Detect which cell encompasses the target text, then output its [x, y] center coordinate. 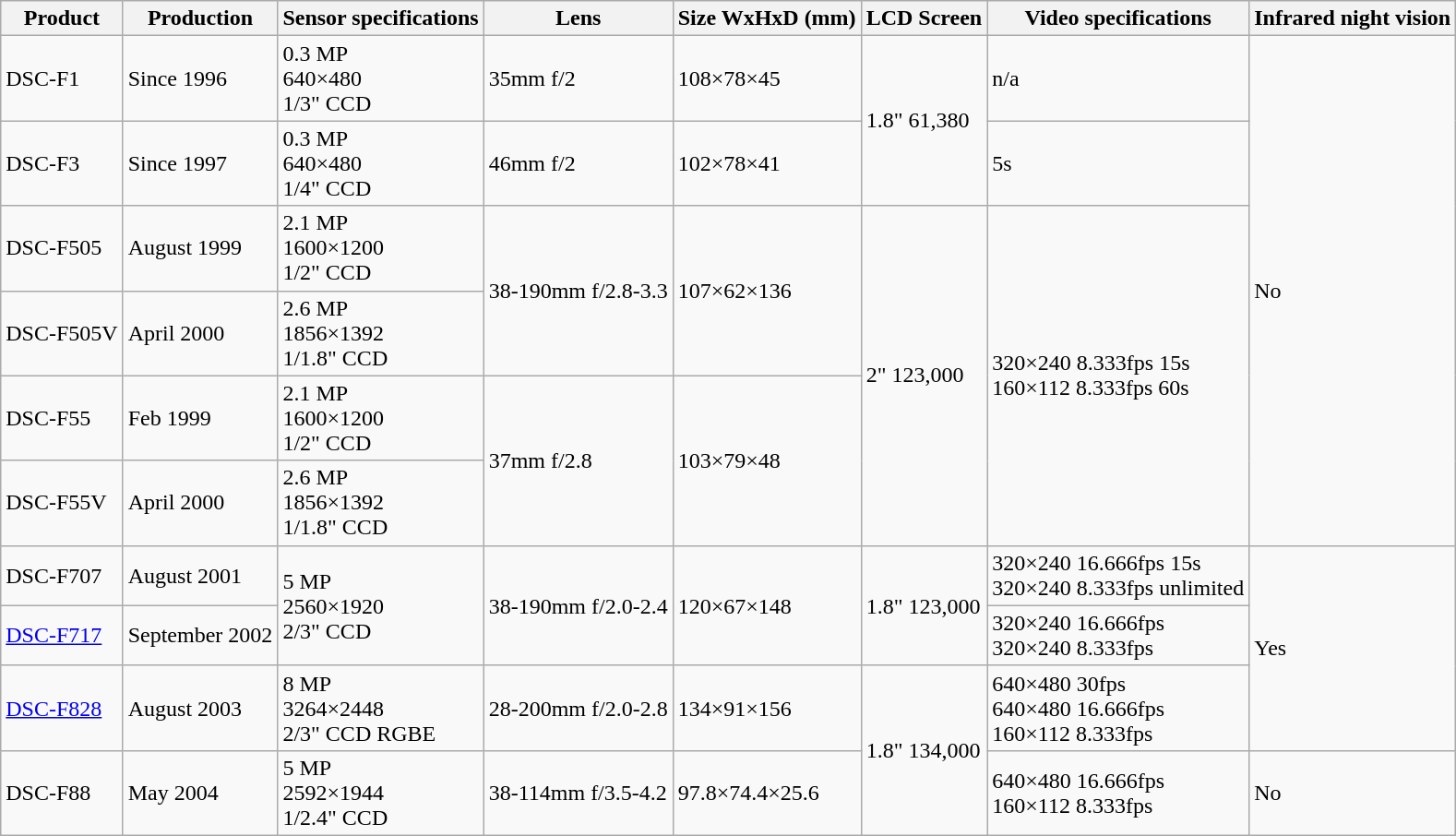
August 2001 [200, 576]
640×480 30fps640×480 16.666fps160×112 8.333fps [1118, 708]
DSC-F3 [62, 163]
Infrared night vision [1353, 18]
DSC-F88 [62, 793]
320×240 16.666fps320×240 8.333fps [1118, 635]
May 2004 [200, 793]
2" 123,000 [925, 376]
Yes [1353, 648]
38-190mm f/2.8-3.3 [578, 291]
DSC-F505V [62, 333]
5 MP2592×19441/2.4" CCD [380, 793]
Lens [578, 18]
Feb 1999 [200, 418]
46mm f/2 [578, 163]
DSC-F707 [62, 576]
Since 1996 [200, 78]
38-114mm f/3.5-4.2 [578, 793]
103×79×48 [767, 460]
97.8×74.4×25.6 [767, 793]
DSC-F717 [62, 635]
August 2003 [200, 708]
107×62×136 [767, 291]
120×67×148 [767, 605]
n/a [1118, 78]
DSC-F1 [62, 78]
Sensor specifications [380, 18]
108×78×45 [767, 78]
DSC-F55 [62, 418]
Video specifications [1118, 18]
38-190mm f/2.0-2.4 [578, 605]
1.8" 123,000 [925, 605]
37mm f/2.8 [578, 460]
August 1999 [200, 248]
Since 1997 [200, 163]
Product [62, 18]
Size WxHxD (mm) [767, 18]
5 MP2560×19202/3" CCD [380, 605]
8 MP3264×24482/3" CCD RGBE [380, 708]
1.8" 61,380 [925, 121]
320×240 16.666fps 15s320×240 8.333fps unlimited [1118, 576]
DSC-F55V [62, 503]
28-200mm f/2.0-2.8 [578, 708]
5s [1118, 163]
102×78×41 [767, 163]
320×240 8.333fps 15s160×112 8.333fps 60s [1118, 376]
DSC-F505 [62, 248]
LCD Screen [925, 18]
0.3 MP640×4801/3" CCD [380, 78]
640×480 16.666fps160×112 8.333fps [1118, 793]
DSC-F828 [62, 708]
35mm f/2 [578, 78]
September 2002 [200, 635]
0.3 MP640×4801/4" CCD [380, 163]
134×91×156 [767, 708]
Production [200, 18]
1.8" 134,000 [925, 750]
